Scan for the cell matching the given text and deliver its (x, y) coordinate at center. 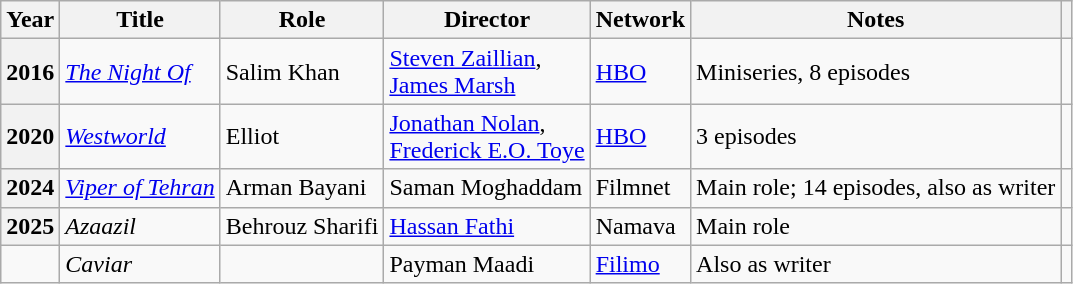
Title (140, 20)
Also as writer (876, 264)
Hassan Fathi (487, 226)
Notes (876, 20)
Elliot (302, 136)
2016 (30, 72)
Caviar (140, 264)
Azaazil (140, 226)
Year (30, 20)
Role (302, 20)
2025 (30, 226)
2020 (30, 136)
Director (487, 20)
Westworld (140, 136)
Network (640, 20)
Main role; 14 episodes, also as writer (876, 188)
Saman Moghaddam (487, 188)
Salim Khan (302, 72)
Jonathan Nolan,Frederick E.O. Toye (487, 136)
Namava (640, 226)
3 episodes (876, 136)
The Night Of (140, 72)
Arman Bayani (302, 188)
Viper of Tehran (140, 188)
Filmnet (640, 188)
2024 (30, 188)
Behrouz Sharifi (302, 226)
Payman Maadi (487, 264)
Filimo (640, 264)
Steven Zaillian,James Marsh (487, 72)
Miniseries, 8 episodes (876, 72)
Main role (876, 226)
